Output the (x, y) coordinate of the center of the cell containing the given text.  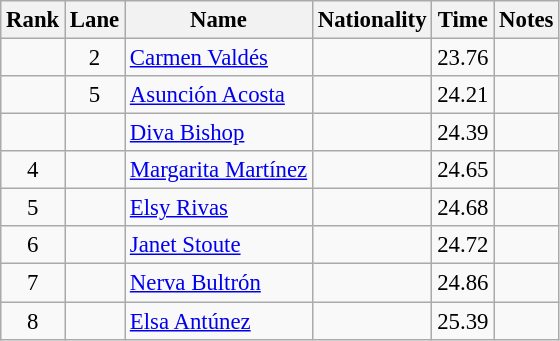
Elsy Rivas (219, 208)
Elsa Antúnez (219, 321)
24.68 (463, 208)
23.76 (463, 58)
24.86 (463, 283)
Name (219, 20)
Diva Bishop (219, 133)
Margarita Martínez (219, 170)
8 (33, 321)
24.39 (463, 133)
Lane (95, 20)
Nerva Bultrón (219, 283)
2 (95, 58)
Notes (526, 20)
Rank (33, 20)
Nationality (372, 20)
Asunción Acosta (219, 95)
24.21 (463, 95)
Carmen Valdés (219, 58)
Janet Stoute (219, 245)
7 (33, 283)
25.39 (463, 321)
24.65 (463, 170)
24.72 (463, 245)
4 (33, 170)
Time (463, 20)
6 (33, 245)
